For the text-containing cell, return its midpoint in [X, Y] coordinate format. 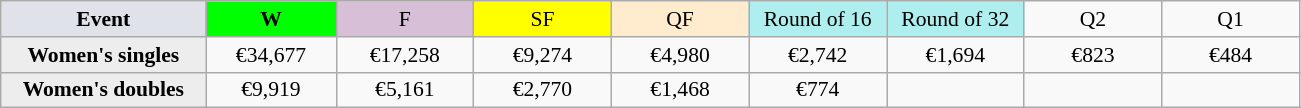
€17,258 [405, 55]
€1,694 [955, 55]
F [405, 19]
Q2 [1093, 19]
Women's doubles [104, 90]
€9,919 [271, 90]
€4,980 [680, 55]
€2,742 [818, 55]
€5,161 [405, 90]
QF [680, 19]
SF [543, 19]
€774 [818, 90]
Q1 [1231, 19]
W [271, 19]
€484 [1231, 55]
Round of 16 [818, 19]
Women's singles [104, 55]
Round of 32 [955, 19]
€34,677 [271, 55]
€2,770 [543, 90]
€1,468 [680, 90]
€823 [1093, 55]
Event [104, 19]
€9,274 [543, 55]
